Identify which cell holds the provided text, then report its [x, y] central coordinate. 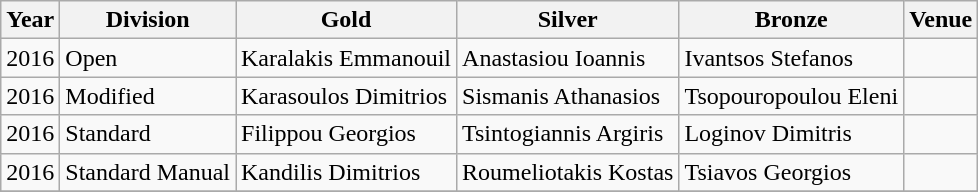
Bronze [792, 20]
Standard Manual [148, 172]
Tsiavos Georgios [792, 172]
Tsintogiannis Argiris [568, 134]
Filippou Georgios [346, 134]
Anastasiou Ioannis [568, 58]
Kandilis Dimitrios [346, 172]
Tsopouropoulou Eleni [792, 96]
Karasoulos Dimitrios [346, 96]
Sismanis Athanasios [568, 96]
Karalakis Emmanouil [346, 58]
Venue [941, 20]
Roumeliotakis Kostas [568, 172]
Silver [568, 20]
Loginov Dimitris [792, 134]
Year [30, 20]
Standard [148, 134]
Gold [346, 20]
Open [148, 58]
Ivantsos Stefanos [792, 58]
Division [148, 20]
Modified [148, 96]
